For the text-containing cell, return its midpoint in (X, Y) coordinate format. 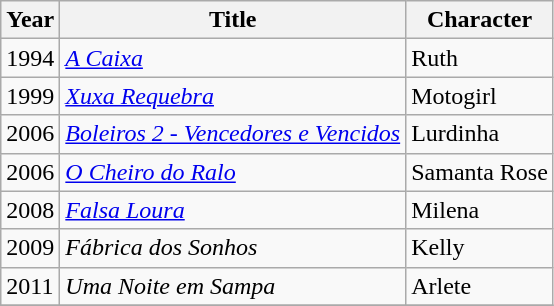
Motogirl (480, 96)
Title (233, 20)
2008 (30, 210)
2009 (30, 248)
2011 (30, 286)
Year (30, 20)
Uma Noite em Sampa (233, 286)
Milena (480, 210)
Falsa Loura (233, 210)
Kelly (480, 248)
Xuxa Requebra (233, 96)
Arlete (480, 286)
Boleiros 2 - Vencedores e Vencidos (233, 134)
Character (480, 20)
Samanta Rose (480, 172)
1994 (30, 58)
Lurdinha (480, 134)
Fábrica dos Sonhos (233, 248)
Ruth (480, 58)
O Cheiro do Ralo (233, 172)
1999 (30, 96)
A Caixa (233, 58)
